Provide the (X, Y) coordinate of the cell's center where the given text is located.  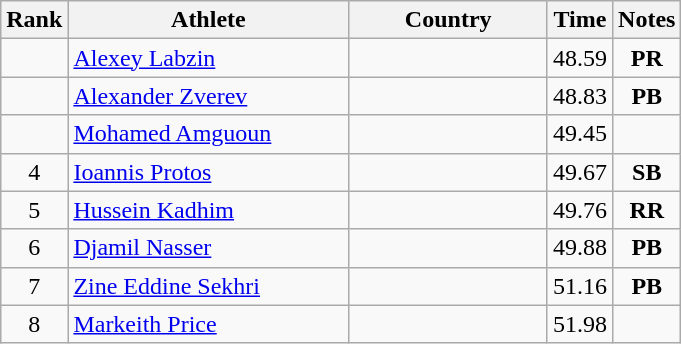
Alexey Labzin (208, 58)
51.98 (580, 324)
Rank (34, 20)
49.88 (580, 248)
SB (647, 172)
Markeith Price (208, 324)
8 (34, 324)
7 (34, 286)
4 (34, 172)
49.45 (580, 134)
PR (647, 58)
Time (580, 20)
Ioannis Protos (208, 172)
Country (448, 20)
Hussein Kadhim (208, 210)
Alexander Zverev (208, 96)
Notes (647, 20)
51.16 (580, 286)
48.59 (580, 58)
49.67 (580, 172)
Djamil Nasser (208, 248)
6 (34, 248)
49.76 (580, 210)
RR (647, 210)
Athlete (208, 20)
Zine Eddine Sekhri (208, 286)
48.83 (580, 96)
Mohamed Amguoun (208, 134)
5 (34, 210)
